Return the (x, y) coordinate for the center point of the cell that contains the specified text.  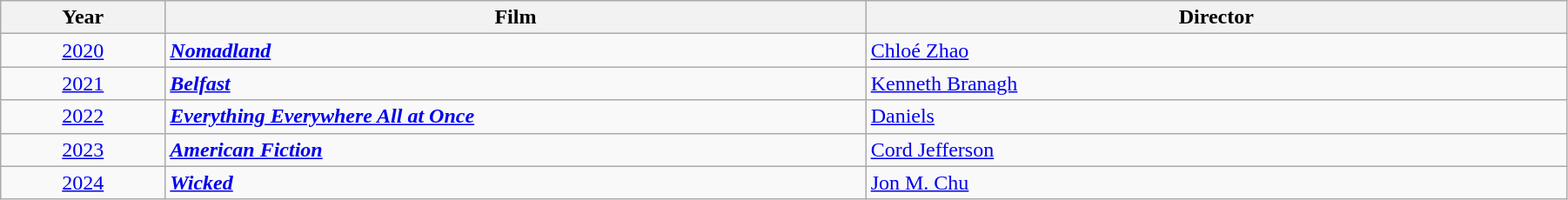
2021 (84, 83)
Everything Everywhere All at Once (515, 117)
Film (515, 17)
Kenneth Branagh (1216, 83)
Chloé Zhao (1216, 50)
Belfast (515, 83)
Nomadland (515, 50)
Year (84, 17)
2020 (84, 50)
Director (1216, 17)
Wicked (515, 183)
Daniels (1216, 117)
Jon M. Chu (1216, 183)
2022 (84, 117)
2023 (84, 150)
Cord Jefferson (1216, 150)
American Fiction (515, 150)
2024 (84, 183)
